Provide the (x, y) coordinate of the cell's center where the given text is located.  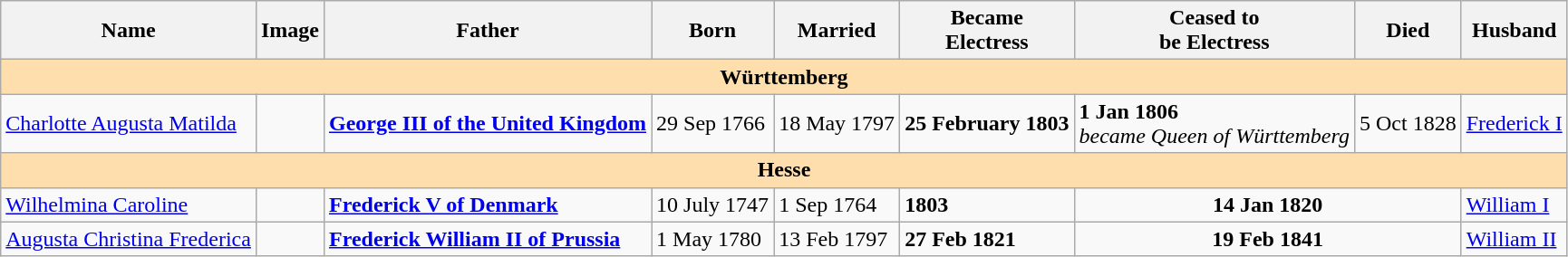
14 Jan 1820 (1267, 205)
18 May 1797 (837, 123)
29 Sep 1766 (712, 123)
Hesse (784, 170)
25 February 1803 (987, 123)
Father (488, 31)
Ceased tobe Electress (1215, 31)
Württemberg (784, 77)
10 July 1747 (712, 205)
Died (1408, 31)
Augusta Christina Frederica (129, 239)
27 Feb 1821 (987, 239)
1 Sep 1764 (837, 205)
William II (1514, 239)
1 May 1780 (712, 239)
19 Feb 1841 (1267, 239)
5 Oct 1828 (1408, 123)
George III of the United Kingdom (488, 123)
Frederick I (1514, 123)
Image (290, 31)
Wilhelmina Caroline (129, 205)
1803 (987, 205)
Frederick V of Denmark (488, 205)
Married (837, 31)
13 Feb 1797 (837, 239)
Frederick William II of Prussia (488, 239)
William I (1514, 205)
Born (712, 31)
Name (129, 31)
Charlotte Augusta Matilda (129, 123)
Husband (1514, 31)
1 Jan 1806became Queen of Württemberg (1215, 123)
BecameElectress (987, 31)
